From the cell containing the given text, extract its center point as (X, Y) coordinate. 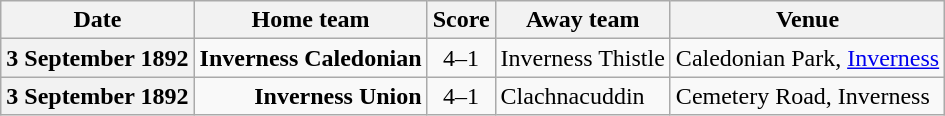
Away team (582, 20)
Inverness Caledonian (310, 58)
Venue (807, 20)
Cemetery Road, Inverness (807, 96)
Clachnacuddin (582, 96)
Inverness Thistle (582, 58)
Score (461, 20)
Inverness Union (310, 96)
Home team (310, 20)
Caledonian Park, Inverness (807, 58)
Date (98, 20)
